Provide the (X, Y) coordinate of the cell's center where the given text is located.  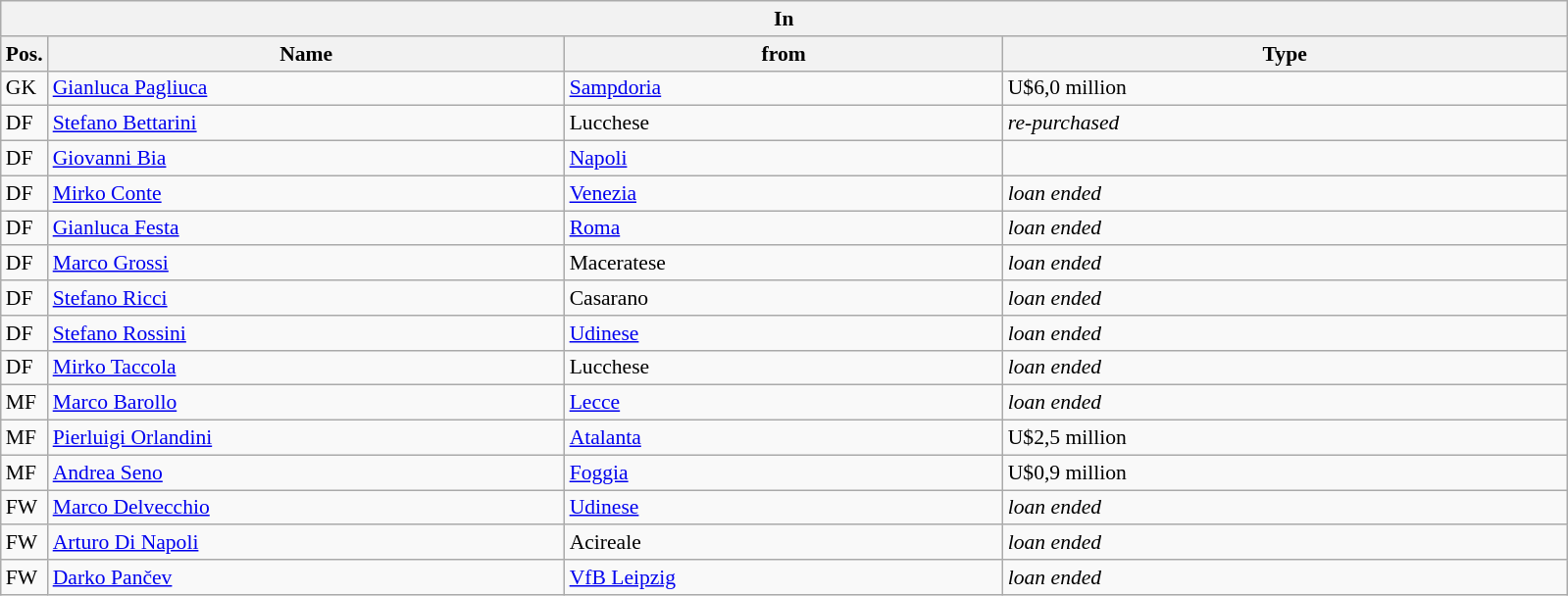
Mirko Taccola (306, 368)
GK (25, 88)
Sampdoria (784, 88)
U$2,5 million (1285, 438)
Casarano (784, 298)
Mirko Conte (306, 193)
U$0,9 million (1285, 472)
re-purchased (1285, 124)
Lecce (784, 403)
Darko Pančev (306, 577)
Gianluca Festa (306, 228)
Maceratese (784, 264)
Giovanni Bia (306, 159)
from (784, 54)
VfB Leipzig (784, 577)
Atalanta (784, 438)
Acireale (784, 543)
Foggia (784, 472)
Andrea Seno (306, 472)
Stefano Bettarini (306, 124)
Arturo Di Napoli (306, 543)
Pierluigi Orlandini (306, 438)
Pos. (25, 54)
Name (306, 54)
Stefano Rossini (306, 333)
Type (1285, 54)
Stefano Ricci (306, 298)
U$6,0 million (1285, 88)
Marco Grossi (306, 264)
Gianluca Pagliuca (306, 88)
Venezia (784, 193)
Marco Delvecchio (306, 508)
In (784, 19)
Napoli (784, 159)
Marco Barollo (306, 403)
Roma (784, 228)
